Pinpoint the cell where the given text exists, returning its [X, Y] midpoint coordinate. 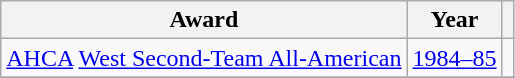
AHCA West Second-Team All-American [204, 58]
Year [454, 20]
1984–85 [454, 58]
Award [204, 20]
